Output the (x, y) coordinate of the center of the cell containing the given text.  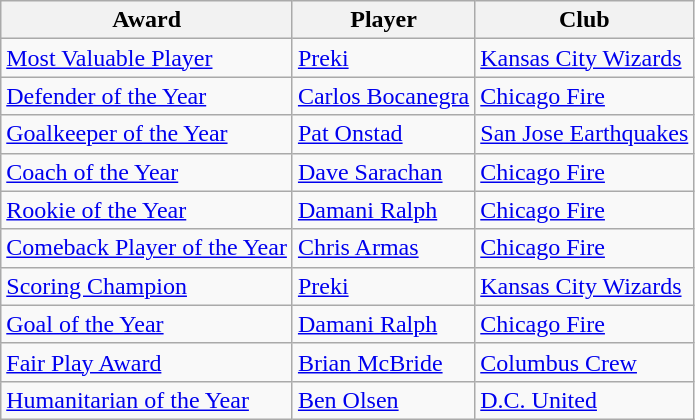
Fair Play Award (147, 362)
Comeback Player of the Year (147, 248)
Scoring Champion (147, 286)
D.C. United (584, 400)
Goalkeeper of the Year (147, 134)
Player (383, 20)
Pat Onstad (383, 134)
Club (584, 20)
Columbus Crew (584, 362)
Award (147, 20)
Brian McBride (383, 362)
Carlos Bocanegra (383, 96)
Chris Armas (383, 248)
Rookie of the Year (147, 210)
Most Valuable Player (147, 58)
Humanitarian of the Year (147, 400)
Ben Olsen (383, 400)
Goal of the Year (147, 324)
Coach of the Year (147, 172)
Defender of the Year (147, 96)
Dave Sarachan (383, 172)
San Jose Earthquakes (584, 134)
